Output the [X, Y] coordinate of the center of the cell containing the given text.  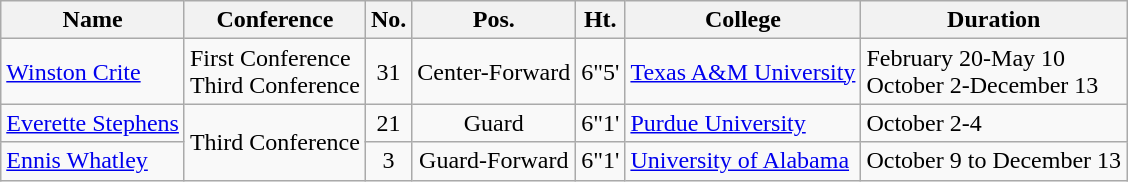
Everette Stephens [93, 123]
College [743, 20]
Duration [994, 20]
Texas A&M University [743, 72]
Conference [274, 20]
University of Alabama [743, 161]
31 [388, 72]
October 9 to December 13 [994, 161]
6"5' [600, 72]
Guard-Forward [494, 161]
21 [388, 123]
First Conference Third Conference [274, 72]
Third Conference [274, 142]
No. [388, 20]
Winston Crite [93, 72]
October 2-4 [994, 123]
Name [93, 20]
February 20-May 10 October 2-December 13 [994, 72]
Center-Forward [494, 72]
3 [388, 161]
Pos. [494, 20]
Ht. [600, 20]
Guard [494, 123]
Ennis Whatley [93, 161]
Purdue University [743, 123]
